Provide the (x, y) coordinate of the cell's center where the given text is located.  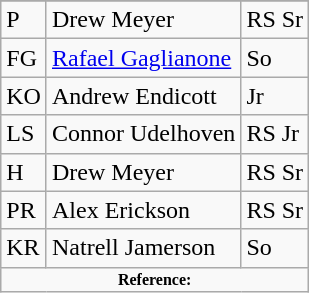
Alex Erickson (143, 210)
Reference: (155, 279)
RS Jr (275, 134)
KO (24, 96)
Natrell Jamerson (143, 248)
H (24, 172)
P (24, 20)
LS (24, 134)
FG (24, 58)
Andrew Endicott (143, 96)
Jr (275, 96)
KR (24, 248)
Rafael Gaglianone (143, 58)
Connor Udelhoven (143, 134)
PR (24, 210)
